Provide the (X, Y) coordinate of the cell's center where the given text is located.  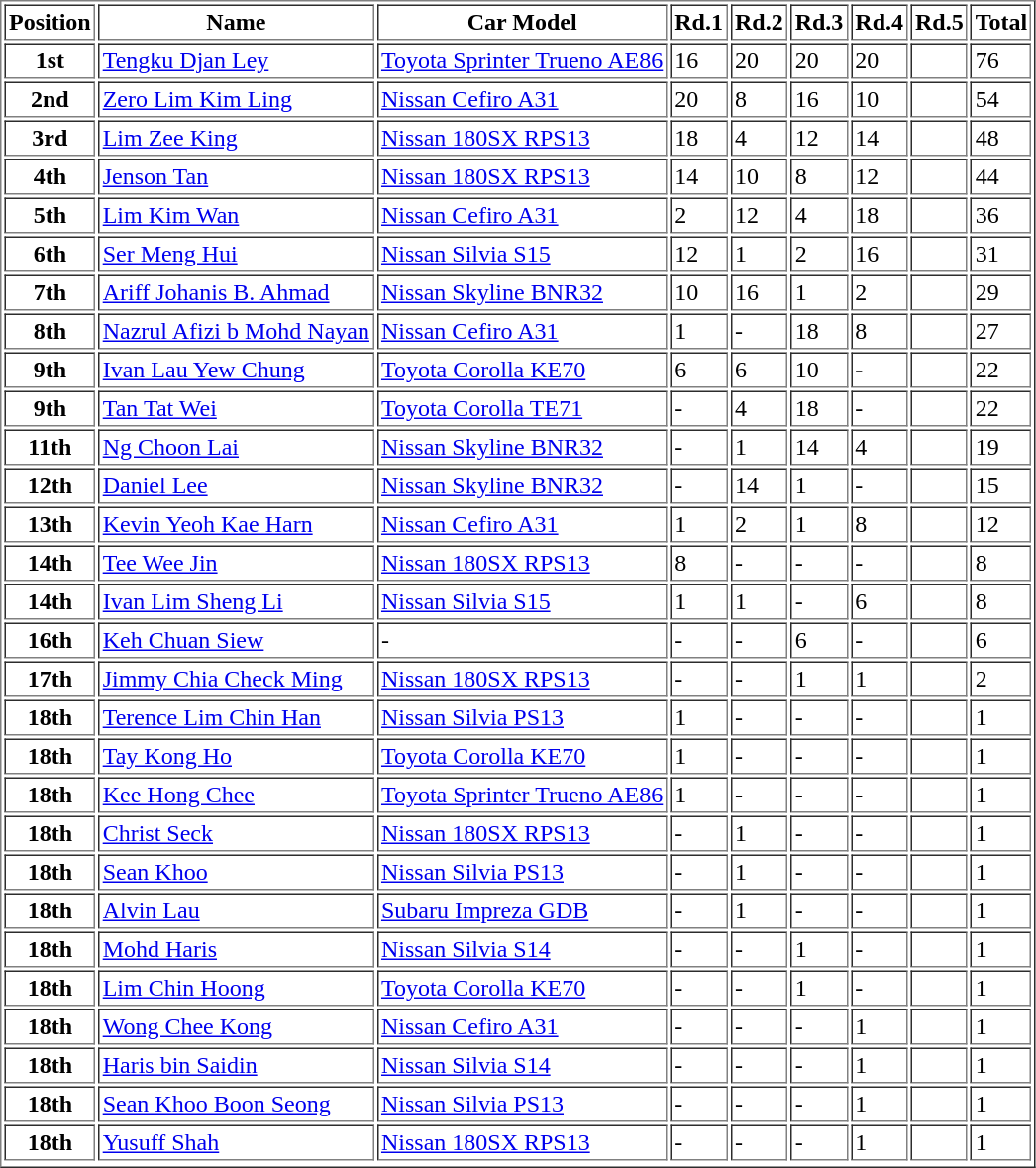
7th (50, 293)
Kevin Yeoh Kae Harn (236, 525)
Jenson Tan (236, 176)
15 (1000, 485)
Keh Chuan Siew (236, 640)
44 (1000, 176)
Jimmy Chia Check Ming (236, 680)
Ser Meng Hui (236, 254)
Lim Chin Hoong (236, 989)
11th (50, 448)
Total (1000, 22)
6th (50, 254)
Position (50, 22)
Lim Zee King (236, 139)
Toyota Corolla TE71 (521, 408)
Rd.4 (880, 22)
Car Model (521, 22)
Tengku Djan Ley (236, 61)
Ivan Lau Yew Chung (236, 371)
Nazrul Afizi b Mohd Nayan (236, 331)
36 (1000, 216)
1st (50, 61)
Mohd Haris (236, 949)
Subaru Impreza GDB (521, 911)
Terence Lim Chin Han (236, 717)
8th (50, 331)
54 (1000, 99)
Ariff Johanis B. Ahmad (236, 293)
Sean Khoo Boon Seong (236, 1104)
Lim Kim Wan (236, 216)
Ng Choon Lai (236, 448)
Alvin Lau (236, 911)
Tee Wee Jin (236, 563)
4th (50, 176)
Yusuff Shah (236, 1143)
Rd.5 (940, 22)
Rd.3 (819, 22)
5th (50, 216)
16th (50, 640)
Rd.1 (699, 22)
Wong Chee Kong (236, 1026)
12th (50, 485)
Zero Lim Kim Ling (236, 99)
48 (1000, 139)
27 (1000, 331)
17th (50, 680)
Sean Khoo (236, 872)
19 (1000, 448)
Rd.2 (759, 22)
76 (1000, 61)
2nd (50, 99)
Kee Hong Chee (236, 795)
Tan Tat Wei (236, 408)
29 (1000, 293)
Ivan Lim Sheng Li (236, 602)
13th (50, 525)
Christ Seck (236, 834)
Name (236, 22)
3rd (50, 139)
Haris bin Saidin (236, 1066)
Daniel Lee (236, 485)
31 (1000, 254)
Tay Kong Ho (236, 757)
